Detect which cell encompasses the target text, then output its (X, Y) center coordinate. 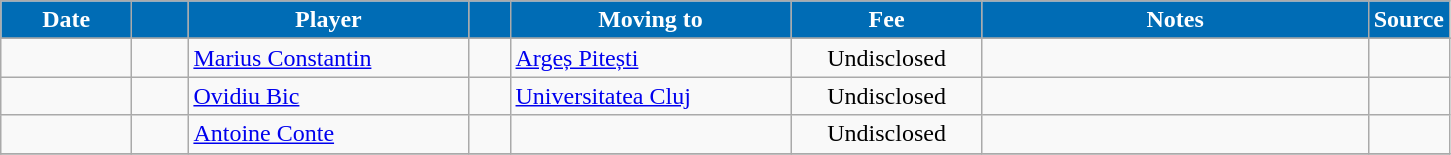
Source (1408, 20)
Marius Constantin (328, 58)
Date (66, 20)
Argeș Pitești (650, 58)
Moving to (650, 20)
Ovidiu Bic (328, 96)
Fee (886, 20)
Antoine Conte (328, 134)
Player (328, 20)
Universitatea Cluj (650, 96)
Notes (1175, 20)
